Detect which cell encompasses the target text, then output its [X, Y] center coordinate. 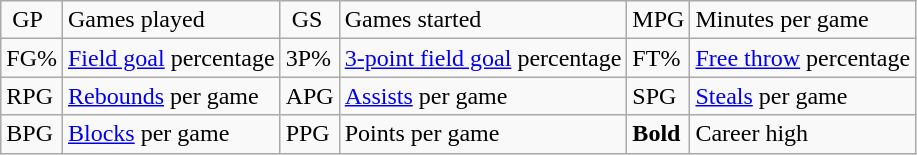
3-point field goal percentage [483, 58]
Bold [658, 134]
Games played [171, 20]
SPG [658, 96]
MPG [658, 20]
GP [32, 20]
Steals per game [803, 96]
Assists per game [483, 96]
Points per game [483, 134]
GS [310, 20]
APG [310, 96]
Free throw percentage [803, 58]
RPG [32, 96]
Games started [483, 20]
FG% [32, 58]
Minutes per game [803, 20]
Field goal percentage [171, 58]
BPG [32, 134]
3P% [310, 58]
PPG [310, 134]
Blocks per game [171, 134]
FT% [658, 58]
Rebounds per game [171, 96]
Career high [803, 134]
